Capture the cell that displays the provided text and extract its (x, y) central coordinate. 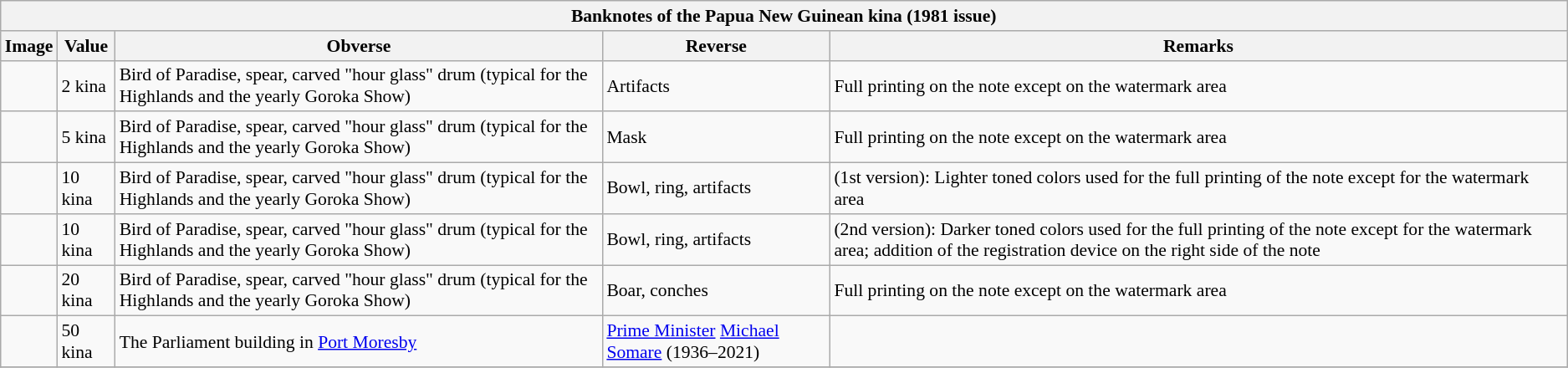
Prime Minister Michael Somare (1936–2021) (716, 341)
Value (85, 46)
Image (29, 46)
Remarks (1198, 46)
Reverse (716, 46)
2 kina (85, 85)
5 kina (85, 137)
20 kina (85, 291)
(1st version): Lighter toned colors used for the full printing of the note except for the watermark area (1198, 189)
The Parliament building in Port Moresby (360, 341)
Artifacts (716, 85)
Boar, conches (716, 291)
Obverse (360, 46)
Mask (716, 137)
Banknotes of the Papua New Guinean kina (1981 issue) (784, 16)
50 kina (85, 341)
